Detect which cell encompasses the target text, then output its (X, Y) center coordinate. 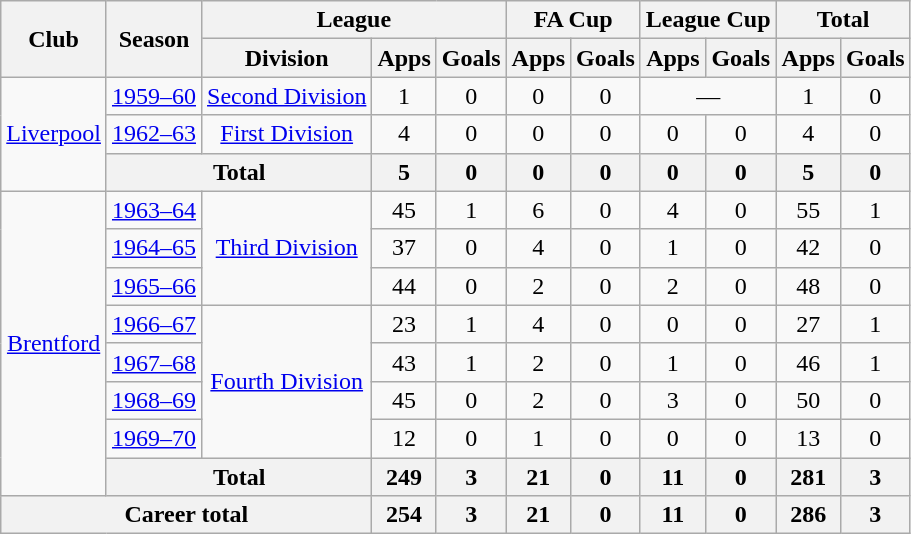
254 (404, 515)
55 (808, 210)
Third Division (287, 248)
1968–69 (154, 400)
42 (808, 248)
League Cup (708, 20)
1963–64 (154, 210)
1964–65 (154, 248)
1959–60 (154, 96)
Career total (186, 515)
286 (808, 515)
13 (808, 438)
1965–66 (154, 286)
Club (54, 39)
First Division (287, 134)
Liverpool (54, 134)
Division (287, 58)
48 (808, 286)
1966–67 (154, 324)
37 (404, 248)
― (708, 96)
1967–68 (154, 362)
44 (404, 286)
1962–63 (154, 134)
6 (538, 210)
249 (404, 477)
Second Division (287, 96)
12 (404, 438)
Fourth Division (287, 381)
50 (808, 400)
281 (808, 477)
23 (404, 324)
27 (808, 324)
Season (154, 39)
1969–70 (154, 438)
Brentford (54, 343)
43 (404, 362)
FA Cup (573, 20)
League (354, 20)
46 (808, 362)
